Locate the cell with the specified text and output its (X, Y) center coordinate. 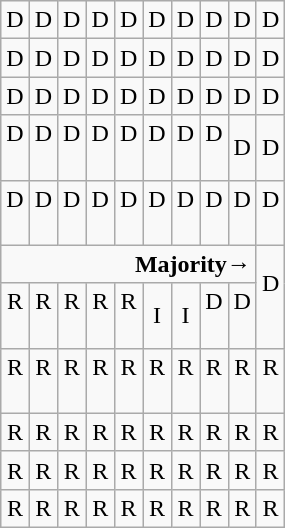
Majority→ (129, 264)
